Return (X, Y) of the center of cell containing provided text 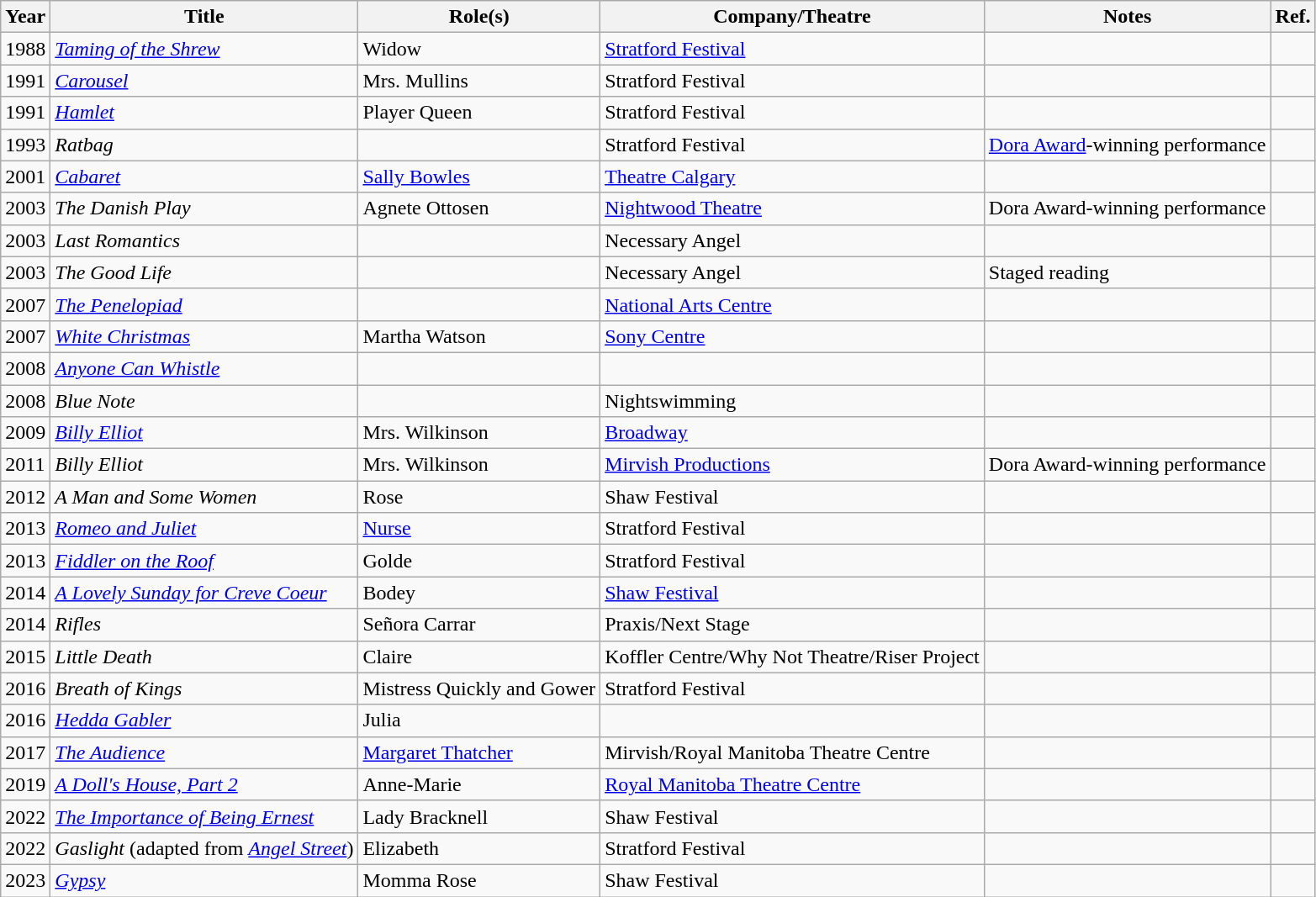
Carousel (204, 81)
Golde (479, 561)
Fiddler on the Roof (204, 561)
Praxis/Next Stage (792, 625)
White Christmas (204, 336)
Nurse (479, 529)
2001 (25, 177)
Royal Manitoba Theatre Centre (792, 784)
Hedda Gabler (204, 720)
Company/Theatre (792, 17)
Breath of Kings (204, 689)
Bodey (479, 593)
Mrs. Mullins (479, 81)
The Danish Play (204, 208)
Hamlet (204, 113)
Claire (479, 657)
Widow (479, 49)
National Arts Centre (792, 304)
2023 (25, 880)
2011 (25, 465)
Margaret Thatcher (479, 752)
2019 (25, 784)
Little Death (204, 657)
Taming of the Shrew (204, 49)
Nightswimming (792, 401)
Role(s) (479, 17)
Year (25, 17)
Lady Bracknell (479, 816)
Romeo and Juliet (204, 529)
Gaslight (adapted from Angel Street) (204, 848)
Julia (479, 720)
Mirvish/Royal Manitoba Theatre Centre (792, 752)
The Audience (204, 752)
2017 (25, 752)
1993 (25, 145)
The Importance of Being Ernest (204, 816)
Mirvish Productions (792, 465)
Anyone Can Whistle (204, 368)
Ref. (1293, 17)
Señora Carrar (479, 625)
Martha Watson (479, 336)
2015 (25, 657)
Anne-Marie (479, 784)
A Man and Some Women (204, 497)
Rifles (204, 625)
Nightwood Theatre (792, 208)
Gypsy (204, 880)
Agnete Ottosen (479, 208)
Notes (1127, 17)
Cabaret (204, 177)
A Lovely Sunday for Creve Coeur (204, 593)
Blue Note (204, 401)
Last Romantics (204, 240)
Sally Bowles (479, 177)
2012 (25, 497)
Rose (479, 497)
1988 (25, 49)
Sony Centre (792, 336)
Koffler Centre/Why Not Theatre/Riser Project (792, 657)
Theatre Calgary (792, 177)
Mistress Quickly and Gower (479, 689)
Broadway (792, 433)
Title (204, 17)
Player Queen (479, 113)
Staged reading (1127, 272)
Elizabeth (479, 848)
2009 (25, 433)
Ratbag (204, 145)
The Good Life (204, 272)
A Doll's House, Part 2 (204, 784)
The Penelopiad (204, 304)
Momma Rose (479, 880)
